Detect which cell encompasses the target text, then output its (X, Y) center coordinate. 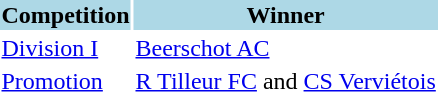
Winner (286, 15)
Division I (66, 48)
Competition (66, 15)
Beerschot AC (286, 48)
